Search for the cell housing the specified text and yield its [X, Y] center coordinate. 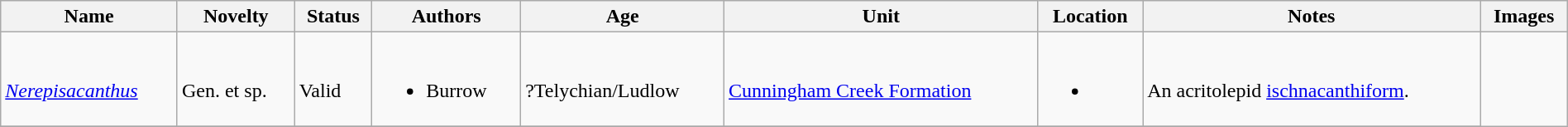
Novelty [236, 17]
Burrow [447, 80]
Images [1523, 17]
Valid [333, 80]
Unit [882, 17]
Nerepisacanthus [89, 80]
An acritolepid ischnacanthiform. [1312, 80]
Notes [1312, 17]
Status [333, 17]
Location [1090, 17]
Name [89, 17]
Cunningham Creek Formation [882, 80]
Gen. et sp. [236, 80]
?Telychian/Ludlow [623, 80]
Age [623, 17]
Authors [447, 17]
